Locate the cell with the specified text and output its (x, y) center coordinate. 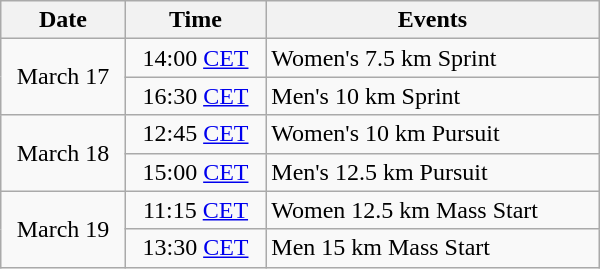
Time (196, 20)
Men's 10 km Sprint (432, 96)
March 17 (63, 77)
12:45 CET (196, 134)
Men 15 km Mass Start (432, 248)
Date (63, 20)
11:15 CET (196, 210)
Events (432, 20)
13:30 CET (196, 248)
Men's 12.5 km Pursuit (432, 172)
15:00 CET (196, 172)
Women 12.5 km Mass Start (432, 210)
16:30 CET (196, 96)
Women's 7.5 km Sprint (432, 58)
March 18 (63, 153)
March 19 (63, 229)
Women's 10 km Pursuit (432, 134)
14:00 CET (196, 58)
